Search for the cell housing the specified text and yield its [x, y] center coordinate. 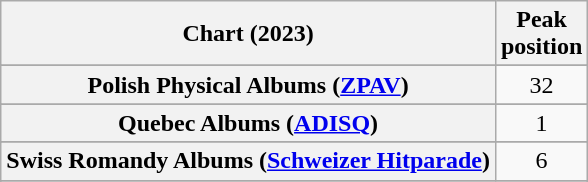
Peakposition [541, 34]
1 [541, 123]
32 [541, 85]
Quebec Albums (ADISQ) [248, 123]
Chart (2023) [248, 34]
Polish Physical Albums (ZPAV) [248, 85]
Swiss Romandy Albums (Schweizer Hitparade) [248, 161]
6 [541, 161]
